Extract the (X, Y) coordinate from the center of the cell holding the provided text.  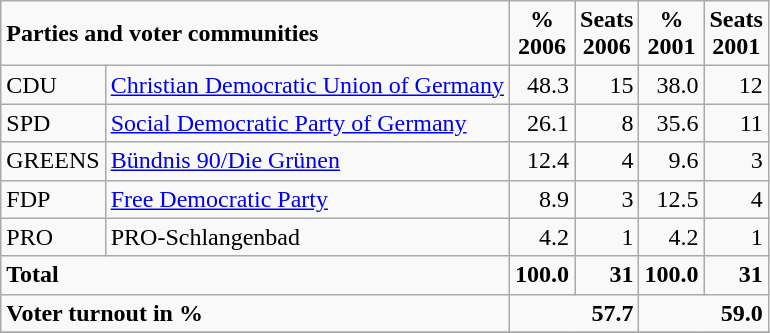
GREENS (53, 161)
CDU (53, 85)
FDP (53, 199)
%2006 (542, 34)
57.7 (574, 313)
9.6 (672, 161)
PRO (53, 237)
Total (256, 275)
SPD (53, 123)
Christian Democratic Union of Germany (307, 85)
Free Democratic Party (307, 199)
PRO-Schlangenbad (307, 237)
12 (736, 85)
11 (736, 123)
Social Democratic Party of Germany (307, 123)
59.0 (704, 313)
8 (607, 123)
Parties and voter communities (256, 34)
Voter turnout in % (256, 313)
26.1 (542, 123)
15 (607, 85)
Seats2001 (736, 34)
Bündnis 90/Die Grünen (307, 161)
12.5 (672, 199)
35.6 (672, 123)
38.0 (672, 85)
12.4 (542, 161)
8.9 (542, 199)
48.3 (542, 85)
%2001 (672, 34)
Seats2006 (607, 34)
